Capture the cell that displays the provided text and extract its [X, Y] central coordinate. 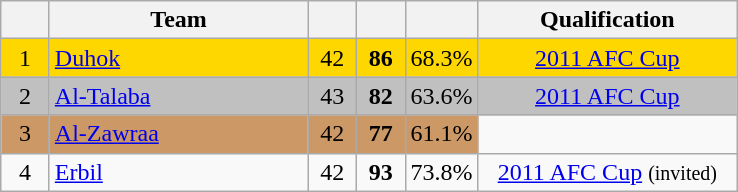
63.6% [442, 96]
Al-Zawraa [178, 134]
Duhok [178, 58]
4 [26, 172]
2 [26, 96]
77 [380, 134]
Al-Talaba [178, 96]
61.1% [442, 134]
3 [26, 134]
Qualification [608, 20]
Team [178, 20]
2011 AFC Cup (invited) [608, 172]
43 [332, 96]
82 [380, 96]
68.3% [442, 58]
Erbil [178, 172]
86 [380, 58]
73.8% [442, 172]
93 [380, 172]
1 [26, 58]
